Determine the [x, y] coordinate at the center of the cell enclosing the given text.  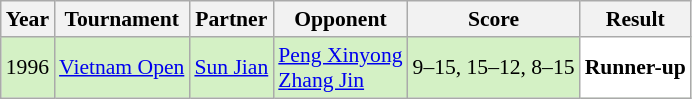
Partner [231, 19]
Opponent [340, 19]
Tournament [122, 19]
Vietnam Open [122, 68]
Year [28, 19]
Sun Jian [231, 68]
Result [636, 19]
Runner-up [636, 68]
Peng Xinyong Zhang Jin [340, 68]
1996 [28, 68]
Score [494, 19]
9–15, 15–12, 8–15 [494, 68]
